Scan for the cell matching the given text and deliver its [X, Y] coordinate at center. 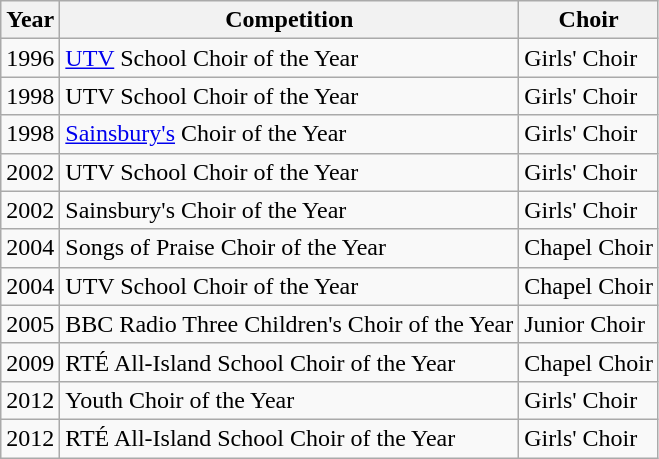
2005 [30, 324]
1996 [30, 58]
Competition [290, 20]
2009 [30, 362]
Year [30, 20]
Youth Choir of the Year [290, 400]
Junior Choir [589, 324]
BBC Radio Three Children's Choir of the Year [290, 324]
Songs of Praise Choir of the Year [290, 248]
Choir [589, 20]
